Extract the [x, y] coordinate from the center of the cell holding the provided text.  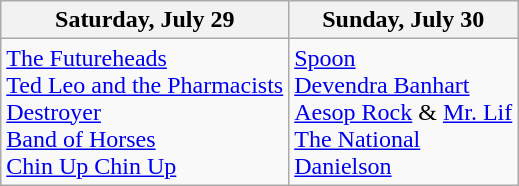
SpoonDevendra BanhartAesop Rock & Mr. LifThe NationalDanielson [404, 112]
The FutureheadsTed Leo and the PharmacistsDestroyerBand of HorsesChin Up Chin Up [145, 112]
Saturday, July 29 [145, 20]
Sunday, July 30 [404, 20]
